Scan for the cell matching the given text and deliver its [X, Y] coordinate at center. 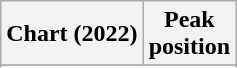
Chart (2022) [72, 34]
Peakposition [189, 34]
